For the text-containing cell, return its midpoint in (x, y) coordinate format. 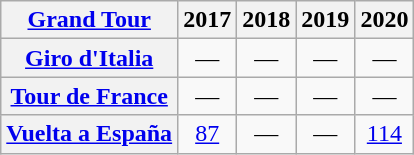
114 (384, 134)
2017 (208, 20)
Tour de France (90, 96)
Vuelta a España (90, 134)
2019 (326, 20)
2018 (266, 20)
Grand Tour (90, 20)
2020 (384, 20)
87 (208, 134)
Giro d'Italia (90, 58)
